Search for the cell housing the specified text and yield its [X, Y] center coordinate. 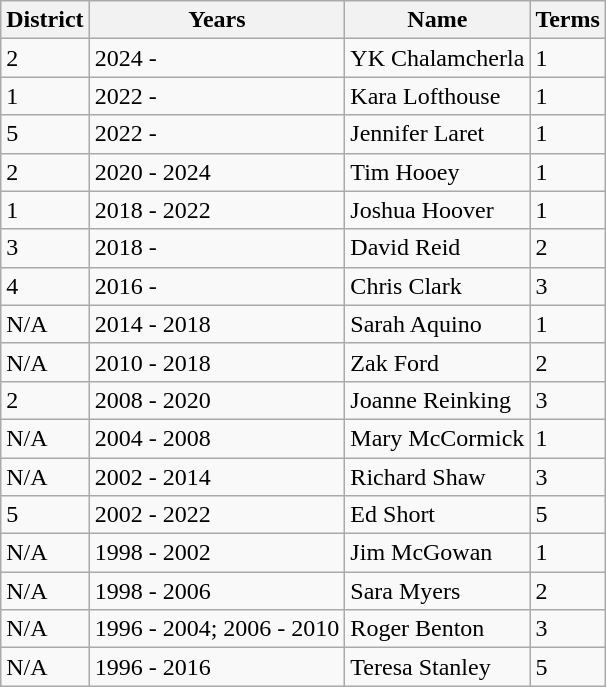
Mary McCormick [438, 438]
2008 - 2020 [217, 400]
Richard Shaw [438, 477]
2004 - 2008 [217, 438]
2014 - 2018 [217, 324]
District [45, 20]
YK Chalamcherla [438, 58]
2010 - 2018 [217, 362]
Chris Clark [438, 286]
Roger Benton [438, 629]
Kara Lofthouse [438, 96]
2016 - [217, 286]
Teresa Stanley [438, 667]
1998 - 2002 [217, 553]
Tim Hooey [438, 172]
1996 - 2016 [217, 667]
2020 - 2024 [217, 172]
2024 - [217, 58]
Zak Ford [438, 362]
Sara Myers [438, 591]
Ed Short [438, 515]
Sarah Aquino [438, 324]
1996 - 2004; 2006 - 2010 [217, 629]
2002 - 2014 [217, 477]
2018 - 2022 [217, 210]
Jim McGowan [438, 553]
Jennifer Laret [438, 134]
4 [45, 286]
2018 - [217, 248]
David Reid [438, 248]
1998 - 2006 [217, 591]
Years [217, 20]
Joanne Reinking [438, 400]
2002 - 2022 [217, 515]
Name [438, 20]
Terms [568, 20]
Joshua Hoover [438, 210]
